Capture the cell that displays the provided text and extract its [X, Y] central coordinate. 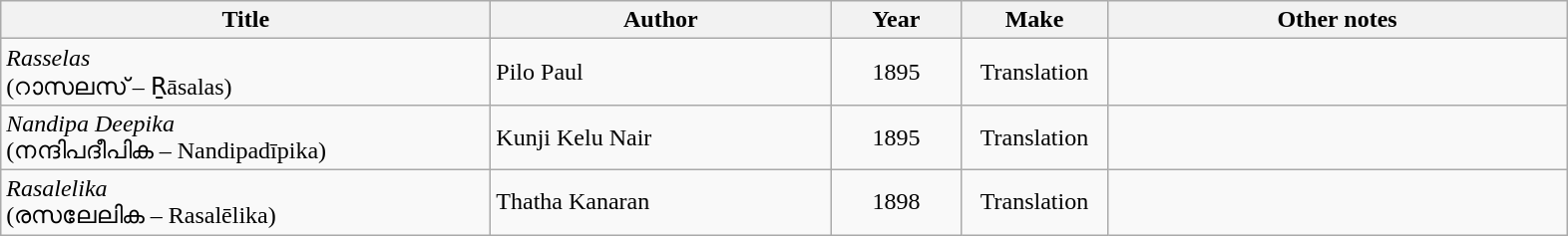
Rasalelika(രസലേലിക – Rasalēlika) [245, 201]
Rasselas(റാസലസ് – Ṟāsalas) [245, 72]
Pilo Paul [660, 72]
Author [660, 20]
Year [896, 20]
Other notes [1337, 20]
Title [245, 20]
Kunji Kelu Nair [660, 137]
1898 [896, 201]
Make [1034, 20]
Thatha Kanaran [660, 201]
Nandipa Deepika(നന്ദിപദീപിക – Nandipadīpika) [245, 137]
